Capture the cell that displays the provided text and extract its (X, Y) central coordinate. 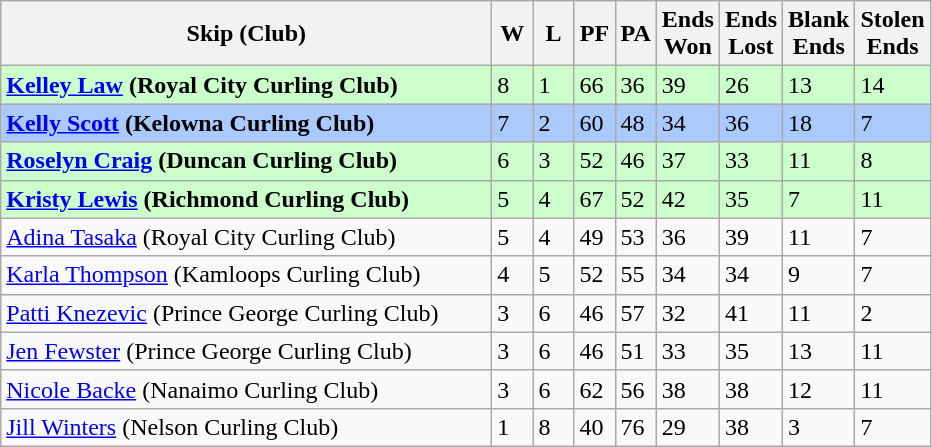
62 (594, 389)
Karla Thompson (Kamloops Curling Club) (246, 275)
PA (636, 34)
29 (688, 427)
55 (636, 275)
12 (819, 389)
Jen Fewster (Prince George Curling Club) (246, 351)
48 (636, 123)
Kelley Law (Royal City Curling Club) (246, 85)
49 (594, 237)
53 (636, 237)
Kelly Scott (Kelowna Curling Club) (246, 123)
14 (892, 85)
Patti Knezevic (Prince George Curling Club) (246, 313)
41 (750, 313)
Nicole Backe (Nanaimo Curling Club) (246, 389)
37 (688, 161)
Blank Ends (819, 34)
67 (594, 199)
18 (819, 123)
57 (636, 313)
42 (688, 199)
60 (594, 123)
76 (636, 427)
26 (750, 85)
Jill Winters (Nelson Curling Club) (246, 427)
Adina Tasaka (Royal City Curling Club) (246, 237)
Skip (Club) (246, 34)
40 (594, 427)
51 (636, 351)
Stolen Ends (892, 34)
Kristy Lewis (Richmond Curling Club) (246, 199)
PF (594, 34)
Ends Won (688, 34)
32 (688, 313)
66 (594, 85)
Roselyn Craig (Duncan Curling Club) (246, 161)
9 (819, 275)
56 (636, 389)
W (512, 34)
L (554, 34)
Ends Lost (750, 34)
